Detect which cell encompasses the target text, then output its (X, Y) center coordinate. 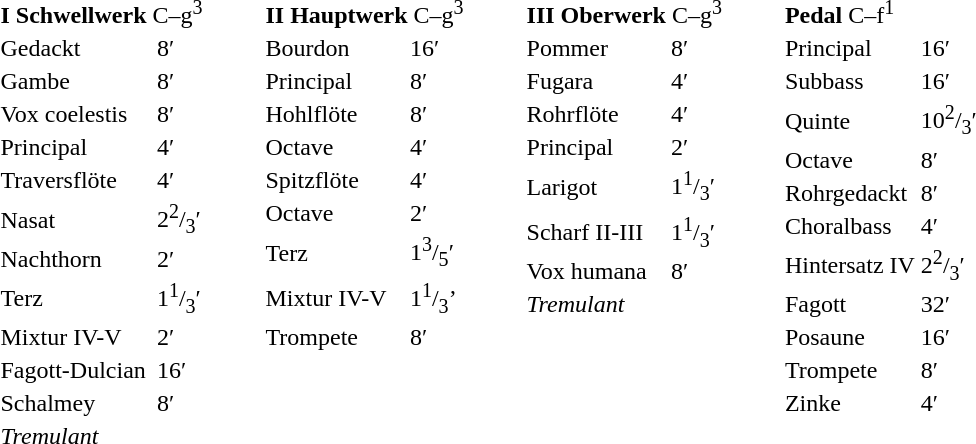
Fugara (596, 81)
Zinke (850, 404)
Scharf II-III (596, 232)
Fagott (850, 305)
Mixtur IV-V (334, 298)
11/3’ (436, 298)
Pommer (596, 48)
Vox humana (596, 272)
Bourdon (334, 48)
22/3′ (180, 220)
13/5′ (436, 252)
Hintersatz IV (850, 266)
Hohlflöte (334, 114)
Rohrflöte (596, 114)
Tremulant (596, 305)
Subbass (850, 81)
Rohrgedackt (850, 193)
Larigot (596, 186)
Terz (334, 252)
Posaune (850, 338)
Quinte (850, 120)
Spitzflöte (334, 180)
Choralbass (850, 226)
